Determine the (x, y) coordinate at the center of the cell enclosing the given text.  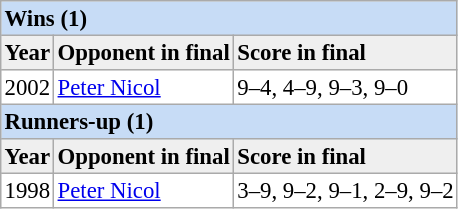
9–4, 4–9, 9–3, 9–0 (346, 87)
2002 (28, 87)
Runners-up (1) (230, 121)
3–9, 9–2, 9–1, 2–9, 9–2 (346, 190)
1998 (28, 190)
Wins (1) (230, 18)
